For the text-containing cell, return its midpoint in (X, Y) coordinate format. 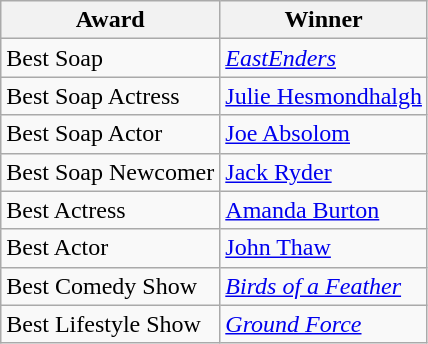
Julie Hesmondhalgh (324, 96)
John Thaw (324, 248)
Best Soap (110, 58)
Best Actress (110, 210)
Best Comedy Show (110, 286)
EastEnders (324, 58)
Joe Absolom (324, 134)
Award (110, 20)
Jack Ryder (324, 172)
Best Soap Actor (110, 134)
Best Actor (110, 248)
Best Soap Actress (110, 96)
Best Lifestyle Show (110, 324)
Best Soap Newcomer (110, 172)
Amanda Burton (324, 210)
Winner (324, 20)
Ground Force (324, 324)
Birds of a Feather (324, 286)
